Output the (X, Y) coordinate of the center of the cell containing the given text.  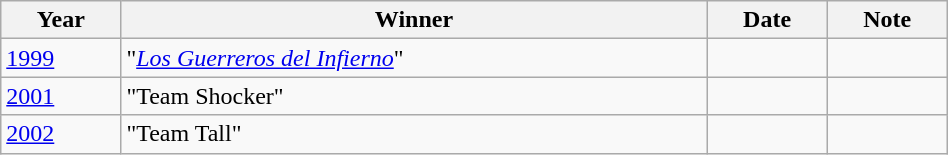
2001 (61, 96)
Date (767, 20)
1999 (61, 58)
2002 (61, 134)
"Los Guerreros del Infierno" (414, 58)
"Team Shocker" (414, 96)
Winner (414, 20)
Note (887, 20)
"Team Tall" (414, 134)
Year (61, 20)
